For the text-containing cell, return its midpoint in (X, Y) coordinate format. 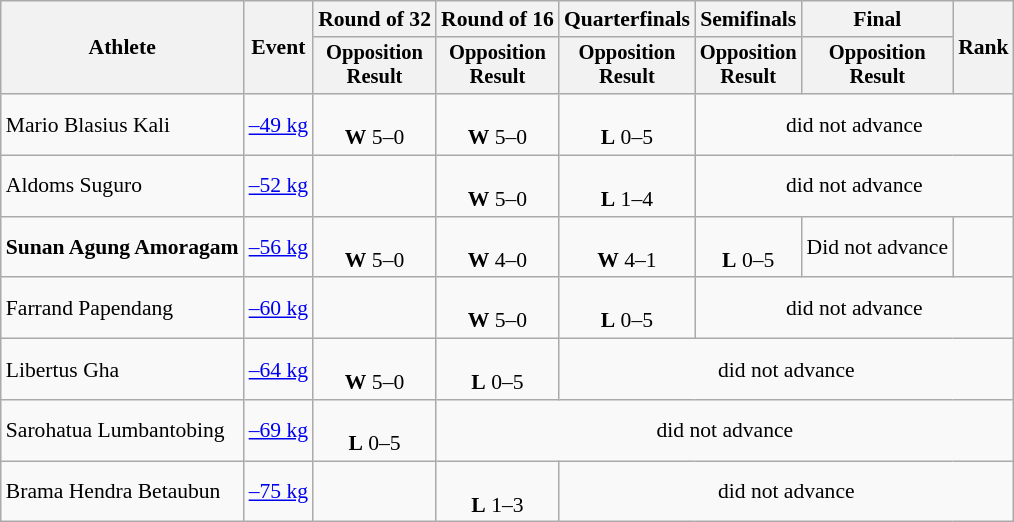
Farrand Papendang (122, 308)
W 4–1 (627, 248)
Athlete (122, 48)
Final (877, 19)
Round of 16 (498, 19)
Event (278, 48)
Sunan Agung Amoragam (122, 248)
Did not advance (877, 248)
Mario Blasius Kali (122, 124)
W 4–0 (498, 248)
Quarterfinals (627, 19)
Semifinals (748, 19)
Rank (984, 48)
–49 kg (278, 124)
L 1–3 (498, 492)
Sarohatua Lumbantobing (122, 430)
Round of 32 (374, 19)
–64 kg (278, 370)
–60 kg (278, 308)
L 1–4 (627, 186)
Aldoms Suguro (122, 186)
–52 kg (278, 186)
Libertus Gha (122, 370)
Brama Hendra Betaubun (122, 492)
–69 kg (278, 430)
–75 kg (278, 492)
–56 kg (278, 248)
